Pinpoint the cell where the given text exists, returning its (x, y) midpoint coordinate. 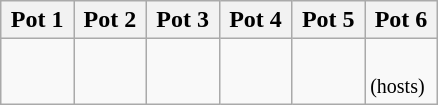
Pot 4 (256, 20)
Pot 1 (38, 20)
Pot 3 (182, 20)
(hosts) (402, 72)
Pot 6 (402, 20)
Pot 2 (110, 20)
Pot 5 (328, 20)
